Capture the cell that displays the provided text and extract its [X, Y] central coordinate. 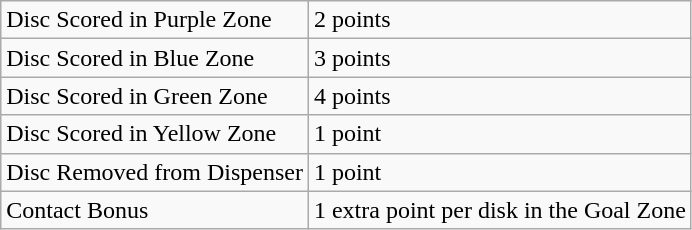
Disc Scored in Yellow Zone [155, 134]
Disc Removed from Dispenser [155, 172]
3 points [500, 58]
2 points [500, 20]
Disc Scored in Green Zone [155, 96]
Disc Scored in Purple Zone [155, 20]
Contact Bonus [155, 210]
1 extra point per disk in the Goal Zone [500, 210]
Disc Scored in Blue Zone [155, 58]
4 points [500, 96]
